Output the (X, Y) coordinate of the center of the cell containing the given text.  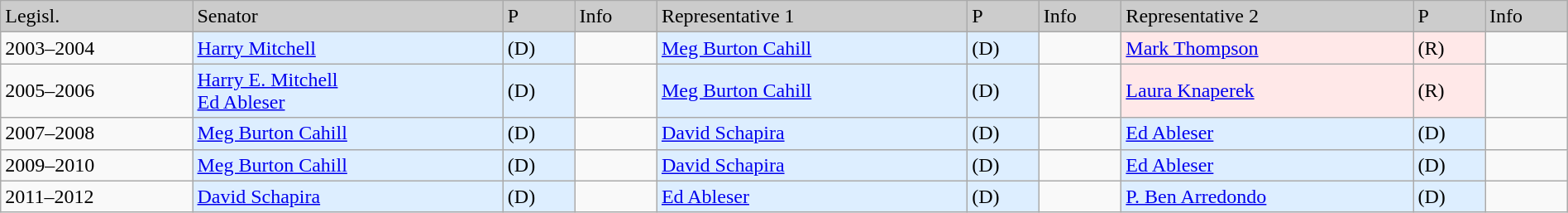
Mark Thompson (1267, 48)
2007–2008 (97, 133)
2005–2006 (97, 91)
P. Ben Arredondo (1267, 196)
2009–2010 (97, 165)
Representative 1 (812, 17)
2011–2012 (97, 196)
Legisl. (97, 17)
Senator (347, 17)
Harry E. Mitchell Ed Ableser (347, 91)
Harry Mitchell (347, 48)
Representative 2 (1267, 17)
2003–2004 (97, 48)
Laura Knaperek (1267, 91)
